For the text-containing cell, return its midpoint in (X, Y) coordinate format. 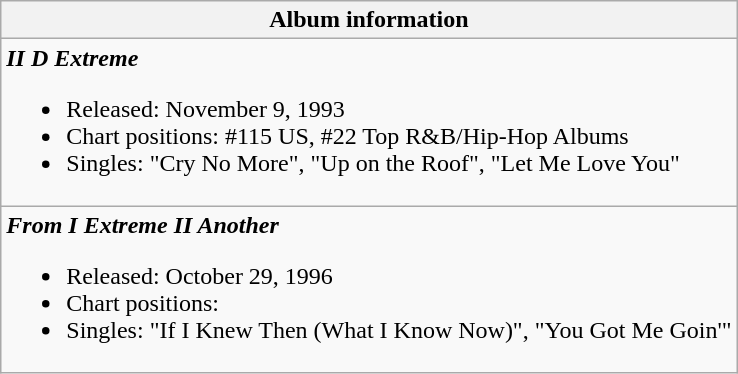
Album information (369, 20)
From I Extreme II AnotherReleased: October 29, 1996Chart positions:Singles: "If I Knew Then (What I Know Now)", "You Got Me Goin'" (369, 290)
II D ExtremeReleased: November 9, 1993Chart positions: #115 US, #22 Top R&B/Hip-Hop AlbumsSingles: "Cry No More", "Up on the Roof", "Let Me Love You" (369, 122)
